Detect which cell encompasses the target text, then output its (X, Y) center coordinate. 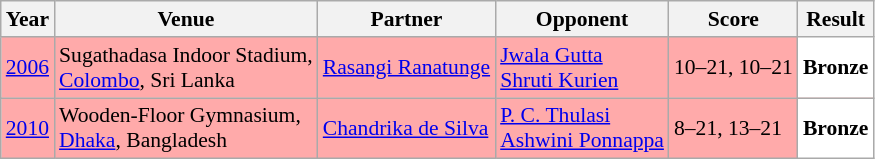
Chandrika de Silva (406, 128)
Wooden-Floor Gymnasium,Dhaka, Bangladesh (186, 128)
Sugathadasa Indoor Stadium,Colombo, Sri Lanka (186, 68)
Year (28, 19)
10–21, 10–21 (734, 68)
Result (836, 19)
Score (734, 19)
Opponent (582, 19)
Rasangi Ranatunge (406, 68)
Jwala Gutta Shruti Kurien (582, 68)
Partner (406, 19)
P. C. Thulasi Ashwini Ponnappa (582, 128)
8–21, 13–21 (734, 128)
2006 (28, 68)
2010 (28, 128)
Venue (186, 19)
